Pinpoint the cell where the given text exists, returning its (X, Y) midpoint coordinate. 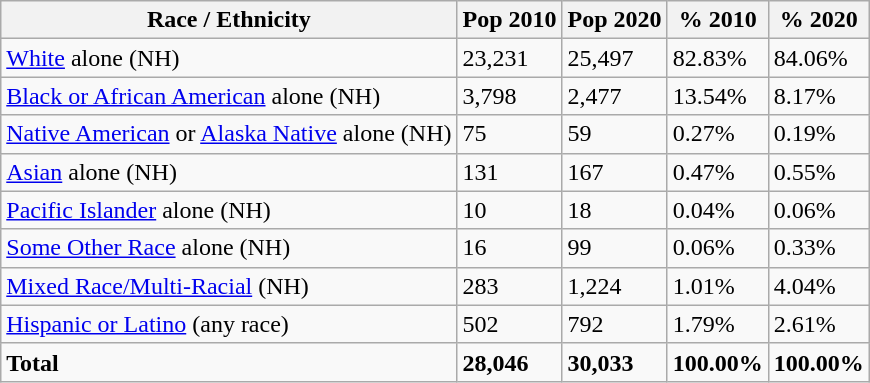
59 (614, 134)
Pacific Islander alone (NH) (229, 210)
0.47% (718, 172)
18 (614, 210)
0.27% (718, 134)
% 2010 (718, 20)
0.19% (818, 134)
30,033 (614, 362)
Asian alone (NH) (229, 172)
Some Other Race alone (NH) (229, 248)
23,231 (510, 58)
2.61% (818, 324)
167 (614, 172)
0.33% (818, 248)
Race / Ethnicity (229, 20)
Total (229, 362)
4.04% (818, 286)
99 (614, 248)
10 (510, 210)
Pop 2010 (510, 20)
Mixed Race/Multi-Racial (NH) (229, 286)
502 (510, 324)
1,224 (614, 286)
82.83% (718, 58)
16 (510, 248)
2,477 (614, 96)
3,798 (510, 96)
1.01% (718, 286)
1.79% (718, 324)
Black or African American alone (NH) (229, 96)
28,046 (510, 362)
283 (510, 286)
Pop 2020 (614, 20)
75 (510, 134)
% 2020 (818, 20)
White alone (NH) (229, 58)
131 (510, 172)
Hispanic or Latino (any race) (229, 324)
13.54% (718, 96)
25,497 (614, 58)
0.55% (818, 172)
Native American or Alaska Native alone (NH) (229, 134)
0.04% (718, 210)
84.06% (818, 58)
8.17% (818, 96)
792 (614, 324)
